For the text-containing cell, return its midpoint in [X, Y] coordinate format. 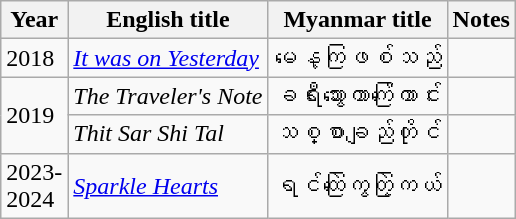
မနေ့ကဖြစ်သည် [358, 58]
Myanmar title [358, 20]
ခရီးသွားကောက်ကြောင်း [358, 96]
သစ္စာချည်တိုင် [358, 134]
English title [168, 20]
2023-2024 [34, 186]
2019 [34, 115]
Year [34, 20]
It was on Yesterday [168, 58]
Notes [481, 20]
The Traveler's Note [168, 96]
Sparkle Hearts [168, 186]
2018 [34, 58]
Thit Sar Shi Tal [168, 134]
ရင်ထဲကြွေတဲ့ကြယ် [358, 186]
